Search for the cell housing the specified text and yield its (x, y) center coordinate. 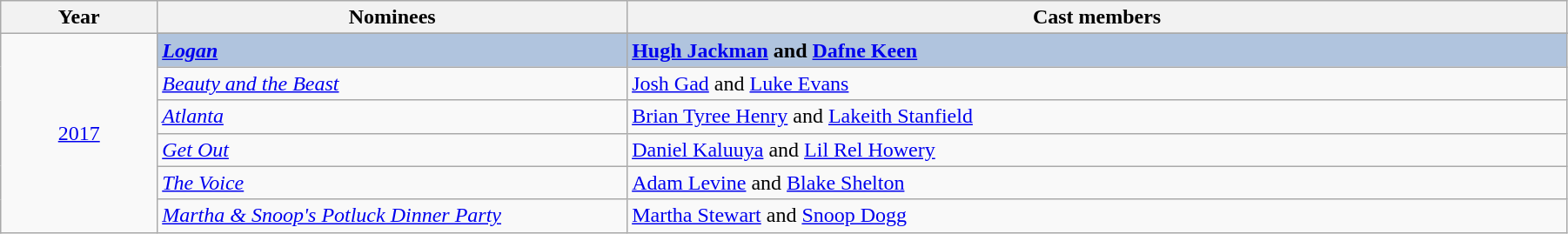
Adam Levine and Blake Shelton (1097, 183)
Brian Tyree Henry and Lakeith Stanfield (1097, 117)
Martha Stewart and Snoop Dogg (1097, 216)
Year (79, 17)
Daniel Kaluuya and Lil Rel Howery (1097, 150)
Beauty and the Beast (392, 84)
2017 (79, 133)
Get Out (392, 150)
Atlanta (392, 117)
Logan (392, 50)
Josh Gad and Luke Evans (1097, 84)
Nominees (392, 17)
Martha & Snoop's Potluck Dinner Party (392, 216)
Hugh Jackman and Dafne Keen (1097, 50)
The Voice (392, 183)
Cast members (1097, 17)
